Capture the cell that displays the provided text and extract its (x, y) central coordinate. 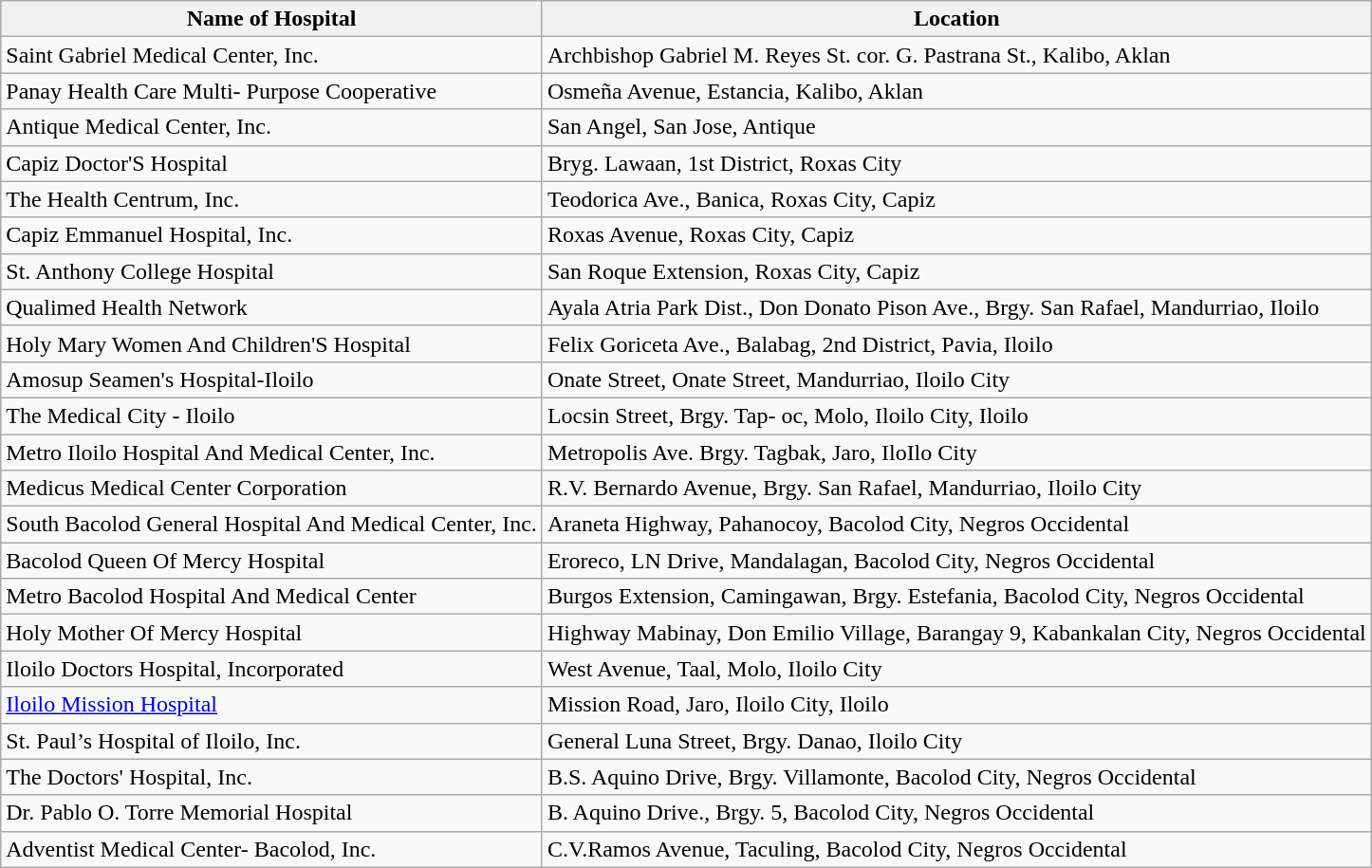
Eroreco, LN Drive, Mandalagan, Bacolod City, Negros Occidental (956, 561)
Iloilo Doctors Hospital, Incorporated (271, 669)
West Avenue, Taal, Molo, Iloilo City (956, 669)
Adventist Medical Center- Bacolod, Inc. (271, 849)
B. Aquino Drive., Brgy. 5, Bacolod City, Negros Occidental (956, 813)
Archbishop Gabriel M. Reyes St. cor. G. Pastrana St., Kalibo, Aklan (956, 55)
Locsin Street, Brgy. Tap- oc, Molo, Iloilo City, Iloilo (956, 416)
Osmeña Avenue, Estancia, Kalibo, Aklan (956, 91)
Highway Mabinay, Don Emilio Village, Barangay 9, Kabankalan City, Negros Occidental (956, 633)
Onate Street, Onate Street, Mandurriao, Iloilo City (956, 379)
Saint Gabriel Medical Center, Inc. (271, 55)
R.V. Bernardo Avenue, Brgy. San Rafael, Mandurriao, Iloilo City (956, 489)
B.S. Aquino Drive, Brgy. Villamonte, Bacolod City, Negros Occidental (956, 777)
San Angel, San Jose, Antique (956, 127)
Capiz Emmanuel Hospital, Inc. (271, 235)
Amosup Seamen's Hospital-Iloilo (271, 379)
The Medical City - Iloilo (271, 416)
Metro Iloilo Hospital And Medical Center, Inc. (271, 452)
Qualimed Health Network (271, 307)
Iloilo Mission Hospital (271, 705)
Holy Mother Of Mercy Hospital (271, 633)
Metro Bacolod Hospital And Medical Center (271, 597)
Roxas Avenue, Roxas City, Capiz (956, 235)
Araneta Highway, Pahanocoy, Bacolod City, Negros Occidental (956, 525)
Antique Medical Center, Inc. (271, 127)
Name of Hospital (271, 19)
Burgos Extension, Camingawan, Brgy. Estefania, Bacolod City, Negros Occidental (956, 597)
Location (956, 19)
The Health Centrum, Inc. (271, 199)
Bryg. Lawaan, 1st District, Roxas City (956, 163)
Mission Road, Jaro, Iloilo City, Iloilo (956, 705)
Capiz Doctor'S Hospital (271, 163)
San Roque Extension, Roxas City, Capiz (956, 271)
St. Anthony College Hospital (271, 271)
C.V.Ramos Avenue, Taculing, Bacolod City, Negros Occidental (956, 849)
Medicus Medical Center Corporation (271, 489)
Holy Mary Women And Children'S Hospital (271, 343)
Panay Health Care Multi- Purpose Cooperative (271, 91)
Dr. Pablo O. Torre Memorial Hospital (271, 813)
Metropolis Ave. Brgy. Tagbak, Jaro, IloIlo City (956, 452)
Teodorica Ave., Banica, Roxas City, Capiz (956, 199)
Felix Goriceta Ave., Balabag, 2nd District, Pavia, Iloilo (956, 343)
The Doctors' Hospital, Inc. (271, 777)
St. Paul’s Hospital of Iloilo, Inc. (271, 741)
General Luna Street, Brgy. Danao, Iloilo City (956, 741)
Ayala Atria Park Dist., Don Donato Pison Ave., Brgy. San Rafael, Mandurriao, Iloilo (956, 307)
Bacolod Queen Of Mercy Hospital (271, 561)
South Bacolod General Hospital And Medical Center, Inc. (271, 525)
